Search for the cell housing the specified text and yield its (x, y) center coordinate. 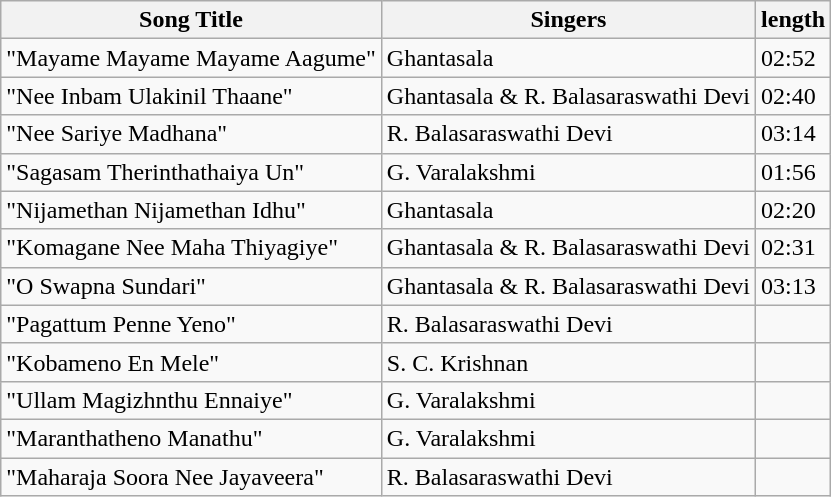
"Nee Inbam Ulakinil Thaane" (192, 96)
Song Title (192, 20)
"Pagattum Penne Yeno" (192, 324)
"O Swapna Sundari" (192, 286)
S. C. Krishnan (568, 362)
03:13 (794, 286)
"Ullam Magizhnthu Ennaiye" (192, 400)
"Maranthatheno Manathu" (192, 438)
01:56 (794, 172)
02:31 (794, 248)
02:20 (794, 210)
"Nee Sariye Madhana" (192, 134)
"Nijamethan Nijamethan Idhu" (192, 210)
03:14 (794, 134)
length (794, 20)
Singers (568, 20)
"Mayame Mayame Mayame Aagume" (192, 58)
"Kobameno En Mele" (192, 362)
"Sagasam Therinthathaiya Un" (192, 172)
02:52 (794, 58)
"Komagane Nee Maha Thiyagiye" (192, 248)
02:40 (794, 96)
"Maharaja Soora Nee Jayaveera" (192, 477)
